Scan for the cell matching the given text and deliver its (X, Y) coordinate at center. 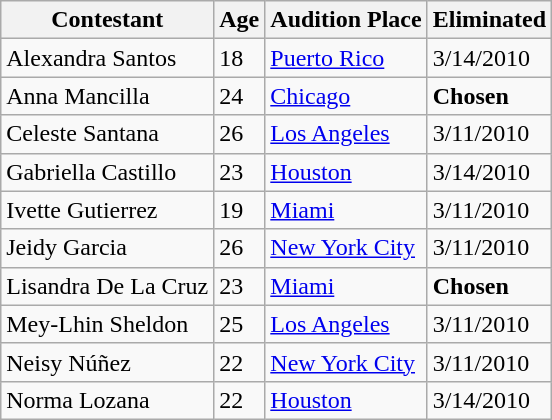
Norma Lozana (108, 400)
Alexandra Santos (108, 58)
19 (240, 210)
Ivette Gutierrez (108, 210)
Mey-Lhin Sheldon (108, 324)
Celeste Santana (108, 134)
Gabriella Castillo (108, 172)
Age (240, 20)
Contestant (108, 20)
Lisandra De La Cruz (108, 286)
Audition Place (346, 20)
Neisy Núñez (108, 362)
Anna Mancilla (108, 96)
25 (240, 324)
Chicago (346, 96)
Eliminated (489, 20)
18 (240, 58)
Jeidy Garcia (108, 248)
Puerto Rico (346, 58)
24 (240, 96)
